Capture the cell that displays the provided text and extract its (x, y) central coordinate. 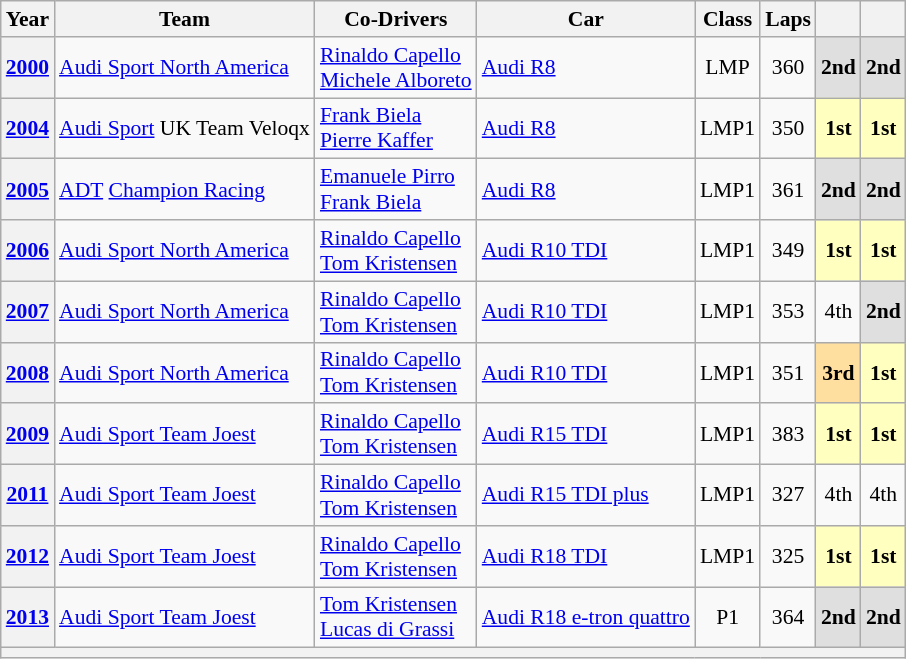
2013 (28, 618)
2000 (28, 68)
Co-Drivers (396, 19)
Frank Biela Pierre Kaffer (396, 128)
350 (788, 128)
P1 (728, 618)
351 (788, 372)
Audi R18 e-tron quattro (586, 618)
2011 (28, 496)
325 (788, 556)
2008 (28, 372)
2006 (28, 250)
2005 (28, 190)
ADT Champion Racing (184, 190)
Car (586, 19)
LMP (728, 68)
Laps (788, 19)
353 (788, 312)
383 (788, 434)
Year (28, 19)
360 (788, 68)
2004 (28, 128)
Audi Sport UK Team Veloqx (184, 128)
Audi R15 TDI (586, 434)
Team (184, 19)
327 (788, 496)
361 (788, 190)
Audi R18 TDI (586, 556)
Audi R15 TDI plus (586, 496)
2012 (28, 556)
3rd (838, 372)
2007 (28, 312)
2009 (28, 434)
349 (788, 250)
Rinaldo Capello Michele Alboreto (396, 68)
Tom Kristensen Lucas di Grassi (396, 618)
Emanuele Pirro Frank Biela (396, 190)
364 (788, 618)
Class (728, 19)
